Return (X, Y) of the center of cell containing provided text 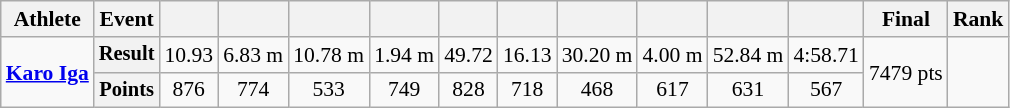
30.20 m (598, 55)
10.93 (188, 55)
Result (127, 55)
Rank (978, 19)
7479 pts (906, 72)
Points (127, 90)
774 (253, 90)
Final (906, 19)
876 (188, 90)
533 (328, 90)
4.00 m (672, 55)
1.94 m (404, 55)
10.78 m (328, 55)
Athlete (48, 19)
718 (528, 90)
4:58.71 (826, 55)
631 (748, 90)
Karo Iga (48, 72)
52.84 m (748, 55)
6.83 m (253, 55)
617 (672, 90)
49.72 (468, 55)
749 (404, 90)
828 (468, 90)
567 (826, 90)
16.13 (528, 55)
Event (127, 19)
468 (598, 90)
